Determine the (x, y) coordinate at the center of the cell enclosing the given text.  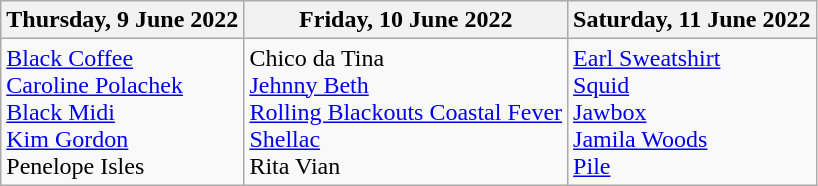
Thursday, 9 June 2022 (122, 20)
Black CoffeeCaroline PolachekBlack MidiKim GordonPenelope Isles (122, 112)
Chico da TinaJehnny BethRolling Blackouts Coastal FeverShellacRita Vian (406, 112)
Saturday, 11 June 2022 (692, 20)
Friday, 10 June 2022 (406, 20)
Earl SweatshirtSquidJawboxJamila WoodsPile (692, 112)
